Output the [X, Y] coordinate of the center of the cell containing the given text.  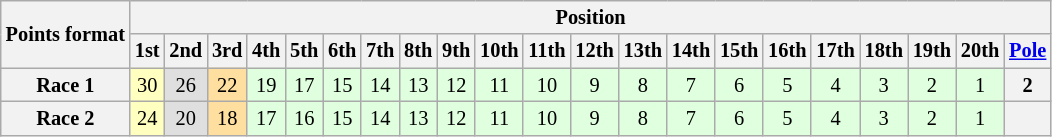
30 [148, 85]
2nd [186, 51]
18th [884, 51]
15th [739, 51]
20 [186, 118]
16 [304, 118]
1st [148, 51]
3rd [227, 51]
12th [594, 51]
Race 1 [66, 85]
19 [266, 85]
18 [227, 118]
Race 2 [66, 118]
4th [266, 51]
5th [304, 51]
6th [342, 51]
13th [643, 51]
9th [456, 51]
Pole [1028, 51]
24 [148, 118]
14th [691, 51]
10th [499, 51]
Position [590, 17]
8th [418, 51]
Points format [66, 34]
7th [380, 51]
17th [835, 51]
22 [227, 85]
16th [787, 51]
20th [980, 51]
11th [546, 51]
26 [186, 85]
19th [932, 51]
